Determine the [X, Y] coordinate at the center of the cell enclosing the given text.  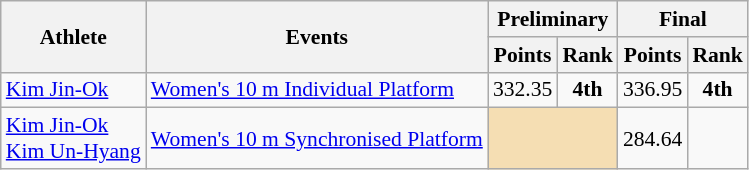
Kim Jin-Ok Kim Un-Hyang [74, 138]
Women's 10 m Synchronised Platform [317, 138]
284.64 [652, 138]
Women's 10 m Individual Platform [317, 90]
Kim Jin-Ok [74, 90]
Preliminary [553, 19]
Athlete [74, 36]
336.95 [652, 90]
332.35 [522, 90]
Final [683, 19]
Events [317, 36]
